Identify which cell holds the provided text, then report its (X, Y) central coordinate. 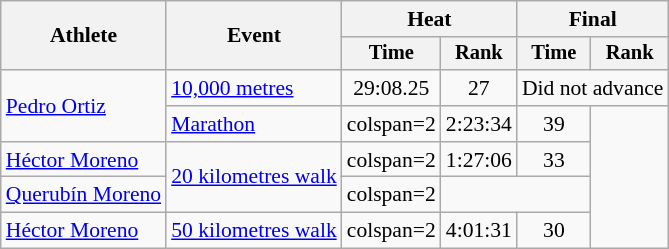
20 kilometres walk (254, 178)
Heat (430, 19)
Athlete (84, 36)
2:23:34 (479, 124)
Final (593, 19)
4:01:31 (479, 231)
50 kilometres walk (254, 231)
Querubín Moreno (84, 195)
30 (554, 231)
39 (554, 124)
Event (254, 36)
Pedro Ortiz (84, 106)
Marathon (254, 124)
1:27:06 (479, 160)
33 (554, 160)
Did not advance (593, 88)
10,000 metres (254, 88)
29:08.25 (392, 88)
27 (479, 88)
